Scan for the cell matching the given text and deliver its (X, Y) coordinate at center. 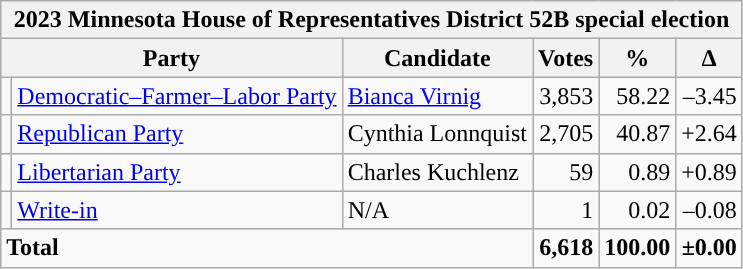
% (638, 58)
Party (172, 58)
Total (267, 248)
Republican Party (177, 134)
Libertarian Party (177, 172)
±0.00 (710, 248)
Bianca Virnig (437, 96)
Candidate (437, 58)
Votes (565, 58)
+2.64 (710, 134)
59 (565, 172)
–3.45 (710, 96)
40.87 (638, 134)
N/A (437, 210)
58.22 (638, 96)
1 (565, 210)
Cynthia Lonnquist (437, 134)
+0.89 (710, 172)
∆ (710, 58)
100.00 (638, 248)
2023 Minnesota House of Representatives District 52B special election (372, 20)
Charles Kuchlenz (437, 172)
Democratic–Farmer–Labor Party (177, 96)
3,853 (565, 96)
2,705 (565, 134)
Write-in (177, 210)
–0.08 (710, 210)
0.89 (638, 172)
0.02 (638, 210)
6,618 (565, 248)
